From the cell containing the given text, extract its center point as [x, y] coordinate. 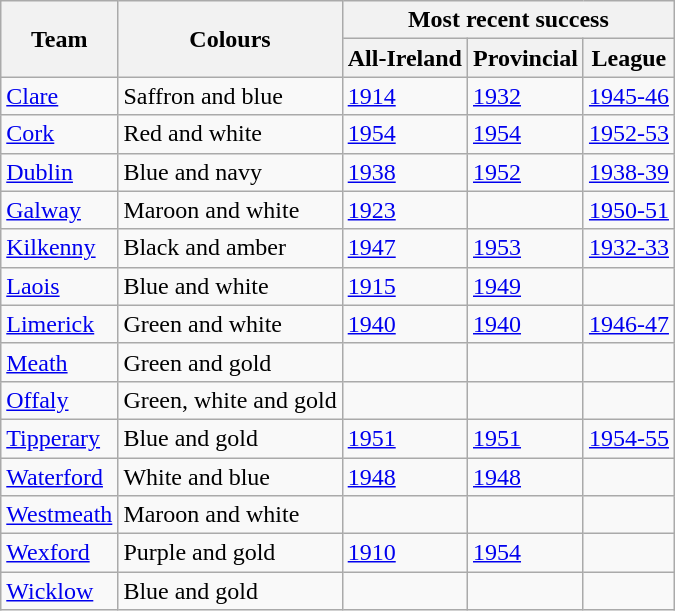
Tipperary [60, 438]
Green and gold [230, 362]
Blue and navy [230, 172]
Offaly [60, 400]
1945-46 [628, 96]
1932-33 [628, 248]
Saffron and blue [230, 96]
Dublin [60, 172]
Purple and gold [230, 553]
1952-53 [628, 134]
1953 [525, 248]
Green and white [230, 324]
1938 [404, 172]
1954-55 [628, 438]
Clare [60, 96]
1950-51 [628, 210]
Meath [60, 362]
1952 [525, 172]
Most recent success [508, 20]
1949 [525, 286]
1938-39 [628, 172]
All-Ireland [404, 58]
Cork [60, 134]
1923 [404, 210]
Green, white and gold [230, 400]
Colours [230, 39]
Kilkenny [60, 248]
Blue and white [230, 286]
Provincial [525, 58]
Wexford [60, 553]
1910 [404, 553]
Wicklow [60, 591]
Team [60, 39]
1932 [525, 96]
1914 [404, 96]
Limerick [60, 324]
1947 [404, 248]
League [628, 58]
Black and amber [230, 248]
1946-47 [628, 324]
Laois [60, 286]
Galway [60, 210]
Waterford [60, 477]
Red and white [230, 134]
White and blue [230, 477]
1915 [404, 286]
Westmeath [60, 515]
